Output the [X, Y] coordinate of the center of the cell containing the given text.  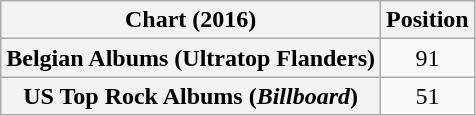
US Top Rock Albums (Billboard) [191, 96]
91 [428, 58]
Position [428, 20]
Belgian Albums (Ultratop Flanders) [191, 58]
Chart (2016) [191, 20]
51 [428, 96]
